Return the (X, Y) coordinate for the center point of the cell that contains the specified text.  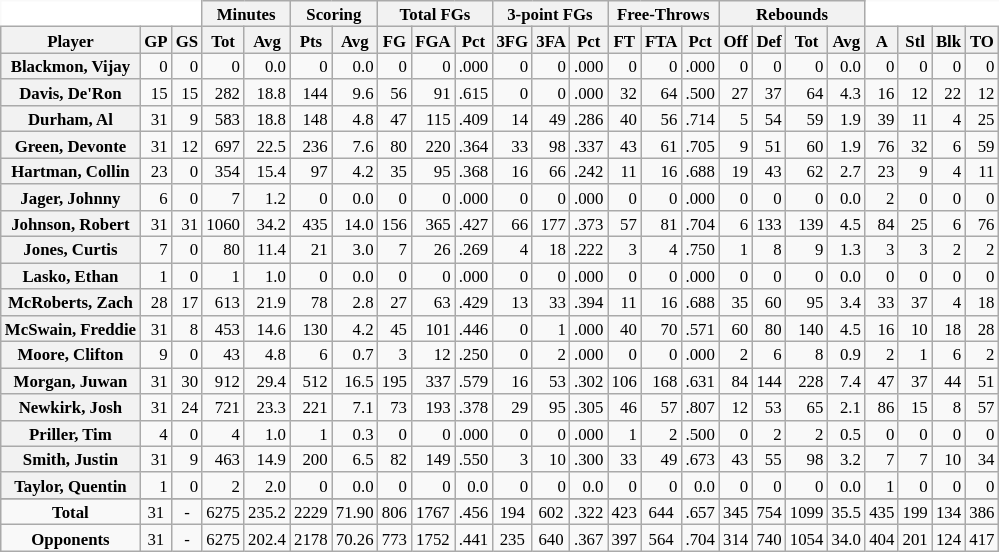
Morgan, Juwan (70, 381)
Smith, Justin (70, 459)
FG (394, 40)
235 (512, 538)
3.0 (355, 250)
.657 (700, 512)
FGA (433, 40)
22.5 (267, 145)
156 (394, 224)
.441 (474, 538)
Durham, Al (70, 119)
.300 (589, 459)
19 (736, 171)
337 (433, 381)
35.5 (846, 512)
.631 (700, 381)
314 (736, 538)
3FA (551, 40)
2178 (311, 538)
.673 (700, 459)
23.3 (267, 407)
30 (188, 381)
202.4 (267, 538)
Lasko, Ethan (70, 276)
3.4 (846, 302)
73 (394, 407)
Moore, Clifton (70, 355)
193 (433, 407)
.337 (589, 145)
.446 (474, 328)
101 (433, 328)
Total FGs (436, 14)
62 (807, 171)
TO (982, 40)
235.2 (267, 512)
14.6 (267, 328)
GP (156, 40)
A (882, 40)
106 (624, 381)
7.4 (846, 381)
2.0 (267, 486)
24 (188, 407)
14.0 (355, 224)
2229 (311, 512)
912 (223, 381)
1099 (807, 512)
FTA (662, 40)
Pts (311, 40)
740 (768, 538)
9.6 (355, 93)
17 (188, 302)
.705 (700, 145)
220 (433, 145)
22 (948, 93)
228 (807, 381)
Opponents (70, 538)
397 (624, 538)
Off (736, 40)
13 (512, 302)
149 (433, 459)
.242 (589, 171)
199 (914, 512)
Free-Throws (664, 14)
139 (807, 224)
0.9 (846, 355)
133 (768, 224)
354 (223, 171)
McSwain, Freddie (70, 328)
148 (311, 119)
697 (223, 145)
221 (311, 407)
583 (223, 119)
61 (662, 145)
1.3 (846, 250)
115 (433, 119)
512 (311, 381)
7.6 (355, 145)
1752 (433, 538)
0.7 (355, 355)
124 (948, 538)
6.5 (355, 459)
Davis, De'Ron (70, 93)
Hartman, Collin (70, 171)
640 (551, 538)
3-point FGs (550, 14)
Minutes (246, 14)
55 (768, 459)
70.26 (355, 538)
.615 (474, 93)
GS (188, 40)
7.1 (355, 407)
282 (223, 93)
2.8 (355, 302)
236 (311, 145)
.550 (474, 459)
194 (512, 512)
14 (512, 119)
71.90 (355, 512)
21 (311, 250)
Priller, Tim (70, 433)
.302 (589, 381)
34.0 (846, 538)
.807 (700, 407)
.394 (589, 302)
177 (551, 224)
Stl (914, 40)
82 (394, 459)
613 (223, 302)
404 (882, 538)
86 (882, 407)
453 (223, 328)
16.5 (355, 381)
.368 (474, 171)
.364 (474, 145)
.714 (700, 119)
2.1 (846, 407)
773 (394, 538)
14.9 (267, 459)
.409 (474, 119)
Def (768, 40)
602 (551, 512)
.429 (474, 302)
.305 (589, 407)
463 (223, 459)
54 (768, 119)
29 (512, 407)
21.9 (267, 302)
11.4 (267, 250)
.222 (589, 250)
Total (70, 512)
4.3 (846, 93)
29.4 (267, 381)
134 (948, 512)
.427 (474, 224)
34 (982, 459)
26 (433, 250)
45 (394, 328)
Blackmon, Vijay (70, 66)
.750 (700, 250)
81 (662, 224)
Johnson, Robert (70, 224)
644 (662, 512)
39 (882, 119)
386 (982, 512)
3.2 (846, 459)
.250 (474, 355)
.367 (589, 538)
754 (768, 512)
0.3 (355, 433)
5 (736, 119)
2.7 (846, 171)
.378 (474, 407)
63 (433, 302)
91 (433, 93)
417 (982, 538)
168 (662, 381)
.571 (700, 328)
.579 (474, 381)
.373 (589, 224)
0.5 (846, 433)
15.4 (267, 171)
65 (807, 407)
1767 (433, 512)
McRoberts, Zach (70, 302)
Taylor, Quentin (70, 486)
.286 (589, 119)
201 (914, 538)
46 (624, 407)
Green, Devonte (70, 145)
345 (736, 512)
Newkirk, Josh (70, 407)
34.2 (267, 224)
195 (394, 381)
44 (948, 381)
78 (311, 302)
Rebounds (792, 14)
140 (807, 328)
.269 (474, 250)
3FG (512, 40)
365 (433, 224)
423 (624, 512)
.456 (474, 512)
.322 (589, 512)
Player (70, 40)
FT (624, 40)
70 (662, 328)
130 (311, 328)
Blk (948, 40)
564 (662, 538)
1.2 (267, 197)
721 (223, 407)
Jones, Curtis (70, 250)
97 (311, 171)
Scoring (334, 14)
1054 (807, 538)
200 (311, 459)
1060 (223, 224)
806 (394, 512)
Jager, Johnny (70, 197)
